Provide the [x, y] coordinate of the cell's center where the given text is located.  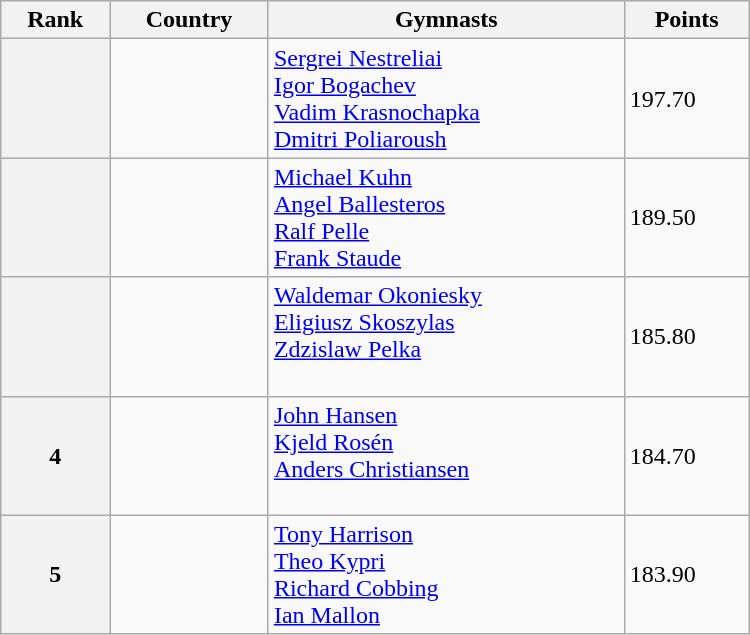
Points [686, 20]
189.50 [686, 218]
John Hansen Kjeld Rosén Anders Christiansen [446, 456]
184.70 [686, 456]
Gymnasts [446, 20]
197.70 [686, 98]
185.80 [686, 336]
Waldemar Okoniesky Eligiusz Skoszylas Zdzislaw Pelka [446, 336]
Country [190, 20]
Rank [56, 20]
Michael Kuhn Angel Ballesteros Ralf Pelle Frank Staude [446, 218]
Sergrei Nestreliai Igor Bogachev Vadim Krasnochapka Dmitri Poliaroush [446, 98]
Tony Harrison Theo Kypri Richard Cobbing Ian Mallon [446, 574]
183.90 [686, 574]
4 [56, 456]
5 [56, 574]
